Pinpoint the cell where the given text exists, returning its (X, Y) midpoint coordinate. 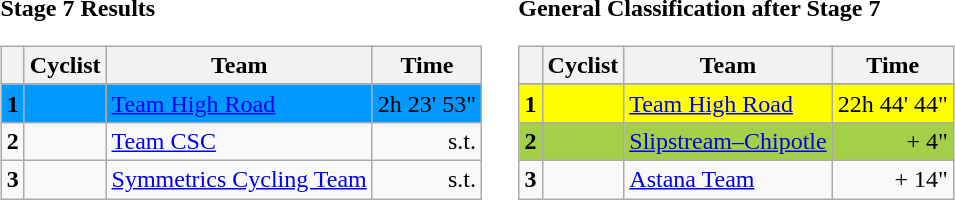
Slipstream–Chipotle (728, 141)
+ 4" (892, 141)
Team CSC (239, 141)
+ 14" (892, 179)
Astana Team (728, 179)
22h 44' 44" (892, 103)
2h 23' 53" (426, 103)
Symmetrics Cycling Team (239, 179)
